Extract the [x, y] coordinate from the center of the cell holding the provided text.  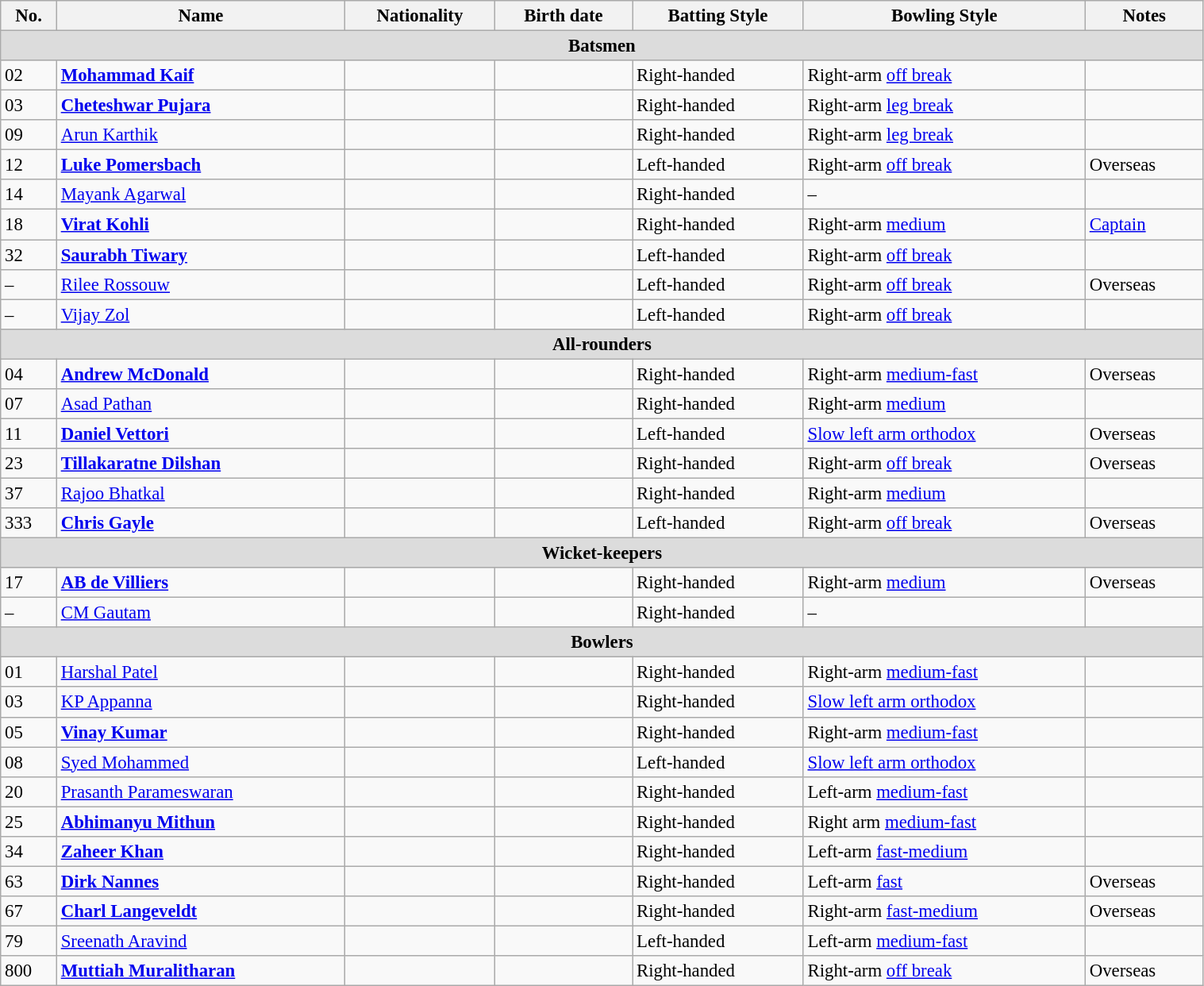
Left-arm fast [944, 881]
Arun Karthik [200, 135]
Rilee Rossouw [200, 284]
Left-arm fast-medium [944, 852]
23 [29, 464]
Prasanth Parameswaran [200, 791]
AB de Villiers [200, 583]
Andrew McDonald [200, 374]
Tillakaratne Dilshan [200, 464]
Wicket-keepers [602, 553]
20 [29, 791]
14 [29, 195]
79 [29, 941]
17 [29, 583]
04 [29, 374]
05 [29, 732]
Nationality [421, 16]
Sreenath Aravind [200, 941]
Batting Style [717, 16]
Rajoo Bhatkal [200, 493]
Cheteshwar Pujara [200, 106]
Notes [1144, 16]
Vinay Kumar [200, 732]
Birth date [564, 16]
32 [29, 255]
Chris Gayle [200, 523]
Right-arm fast-medium [944, 911]
800 [29, 971]
63 [29, 881]
Luke Pomersbach [200, 165]
Vijay Zol [200, 314]
Bowlers [602, 642]
Right arm medium-fast [944, 822]
KP Appanna [200, 703]
Dirk Nannes [200, 881]
12 [29, 165]
No. [29, 16]
Bowling Style [944, 16]
37 [29, 493]
Captain [1144, 225]
34 [29, 852]
CM Gautam [200, 613]
Syed Mohammed [200, 762]
11 [29, 433]
67 [29, 911]
333 [29, 523]
08 [29, 762]
Muttiah Muralitharan [200, 971]
02 [29, 75]
Mayank Agarwal [200, 195]
Daniel Vettori [200, 433]
Saurabh Tiwary [200, 255]
All-rounders [602, 344]
25 [29, 822]
Asad Pathan [200, 404]
07 [29, 404]
Zaheer Khan [200, 852]
Charl Langeveldt [200, 911]
Abhimanyu Mithun [200, 822]
Batsmen [602, 46]
Mohammad Kaif [200, 75]
09 [29, 135]
Virat Kohli [200, 225]
18 [29, 225]
Name [200, 16]
Harshal Patel [200, 672]
01 [29, 672]
